Capture the cell that displays the provided text and extract its [x, y] central coordinate. 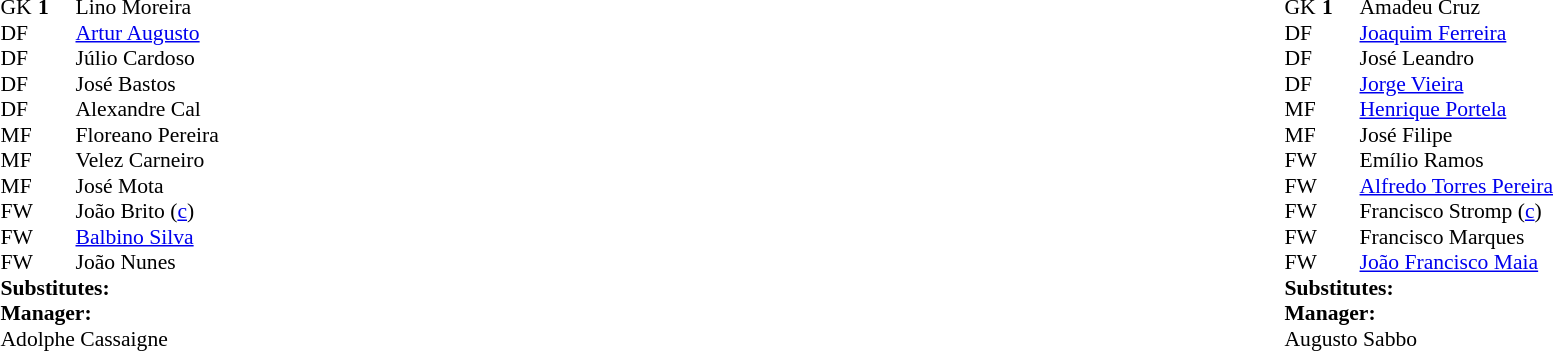
Júlio Cardoso [148, 59]
Floreano Pereira [148, 135]
Balbino Silva [148, 237]
João Brito (c) [148, 211]
João Nunes [148, 263]
José Mota [148, 186]
Velez Carneiro [148, 161]
Artur Augusto [148, 33]
Alexandre Cal [148, 109]
José Bastos [148, 84]
